From the cell containing the given text, extract its center point as [X, Y] coordinate. 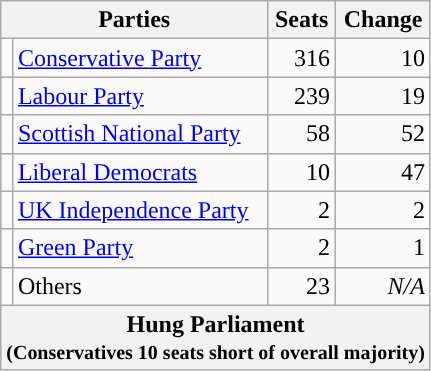
Others [140, 286]
Parties [134, 20]
316 [302, 58]
Change [384, 20]
Liberal Democrats [140, 172]
1 [384, 248]
58 [302, 134]
47 [384, 172]
Scottish National Party [140, 134]
Seats [302, 20]
19 [384, 96]
Conservative Party [140, 58]
UK Independence Party [140, 210]
52 [384, 134]
Hung Parliament (Conservatives 10 seats short of overall majority) [216, 338]
Labour Party [140, 96]
23 [302, 286]
239 [302, 96]
Green Party [140, 248]
N/A [384, 286]
